Pinpoint the cell where the given text exists, returning its [X, Y] midpoint coordinate. 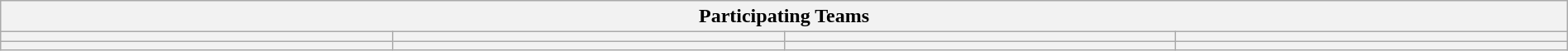
Participating Teams [784, 16]
